Extract the [x, y] coordinate from the center of the cell holding the provided text.  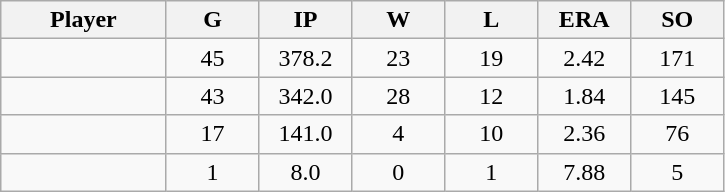
8.0 [306, 172]
171 [678, 58]
76 [678, 134]
17 [212, 134]
W [398, 20]
SO [678, 20]
23 [398, 58]
2.42 [584, 58]
28 [398, 96]
4 [398, 134]
12 [492, 96]
141.0 [306, 134]
0 [398, 172]
G [212, 20]
378.2 [306, 58]
19 [492, 58]
ERA [584, 20]
342.0 [306, 96]
10 [492, 134]
IP [306, 20]
1.84 [584, 96]
43 [212, 96]
145 [678, 96]
Player [84, 20]
5 [678, 172]
45 [212, 58]
2.36 [584, 134]
7.88 [584, 172]
L [492, 20]
